Detect which cell encompasses the target text, then output its [x, y] center coordinate. 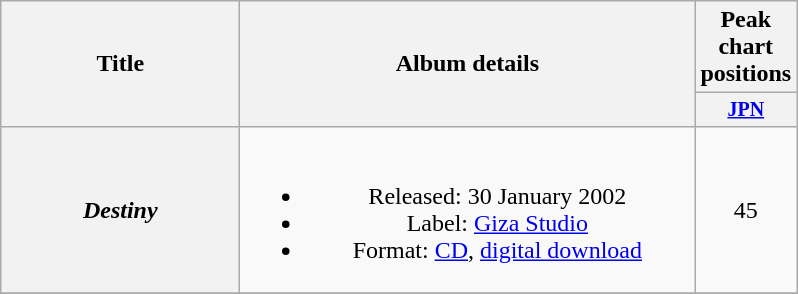
Released: 30 January 2002Label: Giza StudioFormat: CD, digital download [468, 210]
Title [120, 64]
45 [746, 210]
Album details [468, 64]
Peak chart positions [746, 47]
JPN [746, 110]
Destiny [120, 210]
